Identify which cell holds the provided text, then report its (X, Y) central coordinate. 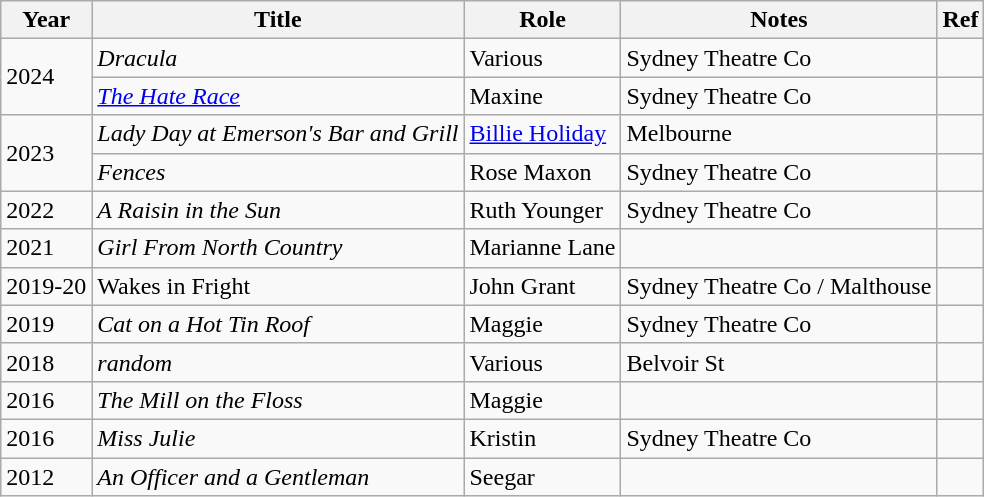
The Hate Race (278, 96)
Sydney Theatre Co / Malthouse (779, 286)
Year (46, 20)
2019-20 (46, 286)
Ref (960, 20)
The Mill on the Floss (278, 400)
2012 (46, 477)
Billie Holiday (542, 134)
Seegar (542, 477)
2019 (46, 324)
Dracula (278, 58)
An Officer and a Gentleman (278, 477)
2022 (46, 210)
random (278, 362)
Cat on a Hot Tin Roof (278, 324)
Miss Julie (278, 438)
John Grant (542, 286)
Fences (278, 172)
Role (542, 20)
Title (278, 20)
Melbourne (779, 134)
Lady Day at Emerson's Bar and Grill (278, 134)
Belvoir St (779, 362)
Marianne Lane (542, 248)
A Raisin in the Sun (278, 210)
Notes (779, 20)
2023 (46, 153)
Girl From North Country (278, 248)
Maxine (542, 96)
2024 (46, 77)
Ruth Younger (542, 210)
Rose Maxon (542, 172)
2018 (46, 362)
Kristin (542, 438)
Wakes in Fright (278, 286)
2021 (46, 248)
